Return (X, Y) of the center of cell containing provided text 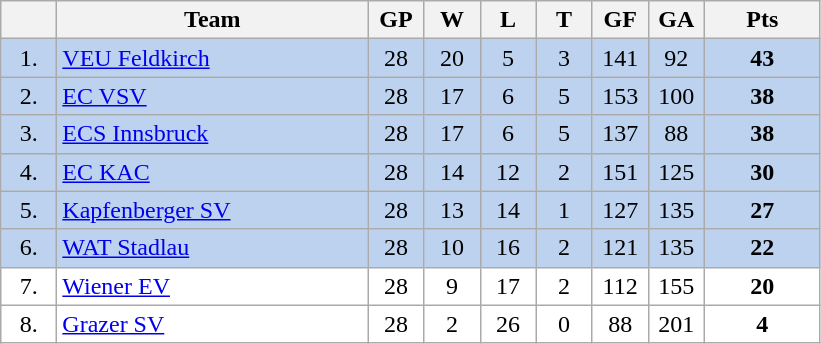
Pts (762, 20)
7. (29, 286)
26 (508, 324)
Wiener EV (212, 286)
EC VSV (212, 96)
127 (620, 210)
153 (620, 96)
30 (762, 172)
Team (212, 20)
VEU Feldkirch (212, 58)
92 (676, 58)
27 (762, 210)
T (564, 20)
1 (564, 210)
L (508, 20)
43 (762, 58)
3 (564, 58)
155 (676, 286)
121 (620, 248)
151 (620, 172)
12 (508, 172)
100 (676, 96)
13 (452, 210)
3. (29, 134)
Grazer SV (212, 324)
137 (620, 134)
1. (29, 58)
5. (29, 210)
201 (676, 324)
Kapfenberger SV (212, 210)
16 (508, 248)
GF (620, 20)
ECS Innsbruck (212, 134)
141 (620, 58)
W (452, 20)
GP (396, 20)
4. (29, 172)
112 (620, 286)
6. (29, 248)
22 (762, 248)
EC KAC (212, 172)
WAT Stadlau (212, 248)
10 (452, 248)
0 (564, 324)
125 (676, 172)
8. (29, 324)
9 (452, 286)
4 (762, 324)
GA (676, 20)
2. (29, 96)
